Scan for the cell matching the given text and deliver its (x, y) coordinate at center. 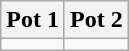
Pot 1 (33, 20)
Pot 2 (96, 20)
